Output the (X, Y) coordinate of the center of the cell containing the given text.  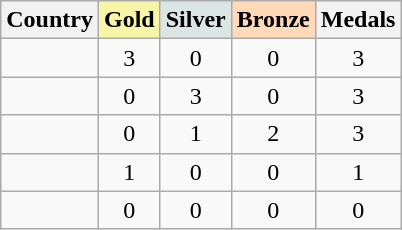
Silver (196, 20)
Country (50, 20)
Bronze (273, 20)
Gold (129, 20)
2 (273, 134)
Medals (358, 20)
